Identify which cell holds the provided text, then report its (X, Y) central coordinate. 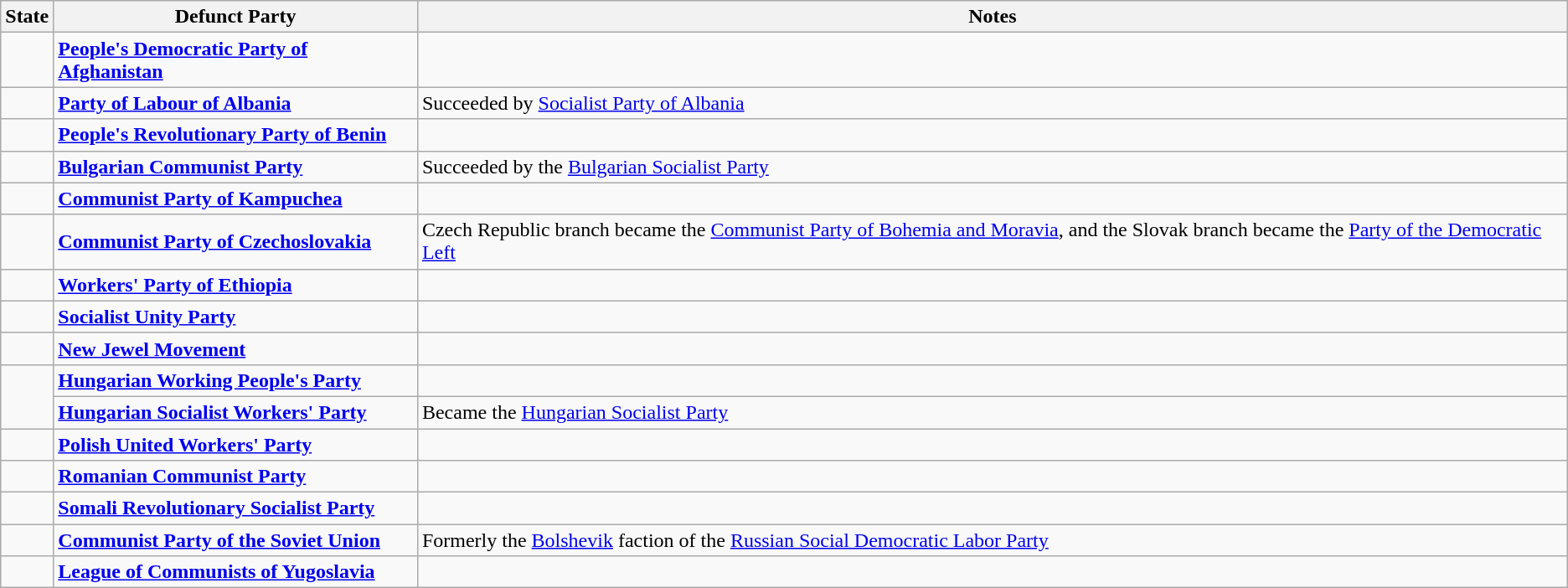
New Jewel Movement (236, 348)
Became the Hungarian Socialist Party (992, 412)
Defunct Party (236, 17)
Communist Party of Kampuchea (236, 199)
Succeeded by Socialist Party of Albania (992, 103)
Communist Party of Czechoslovakia (236, 241)
Somali Revolutionary Socialist Party (236, 508)
Socialist Unity Party (236, 317)
League of Communists of Yugoslavia (236, 572)
Formerly the Bolshevik faction of the Russian Social Democratic Labor Party (992, 540)
Polish United Workers' Party (236, 445)
Succeeded by the Bulgarian Socialist Party (992, 167)
People's Revolutionary Party of Benin (236, 135)
Party of Labour of Albania (236, 103)
Bulgarian Communist Party (236, 167)
Hungarian Working People's Party (236, 380)
Hungarian Socialist Workers' Party (236, 412)
Notes (992, 17)
Romanian Communist Party (236, 477)
Czech Republic branch became the Communist Party of Bohemia and Moravia, and the Slovak branch became the Party of the Democratic Left (992, 241)
People's Democratic Party of Afghanistan (236, 60)
Workers' Party of Ethiopia (236, 285)
Communist Party of the Soviet Union (236, 540)
State (27, 17)
